Locate the cell with the specified text and output its [X, Y] center coordinate. 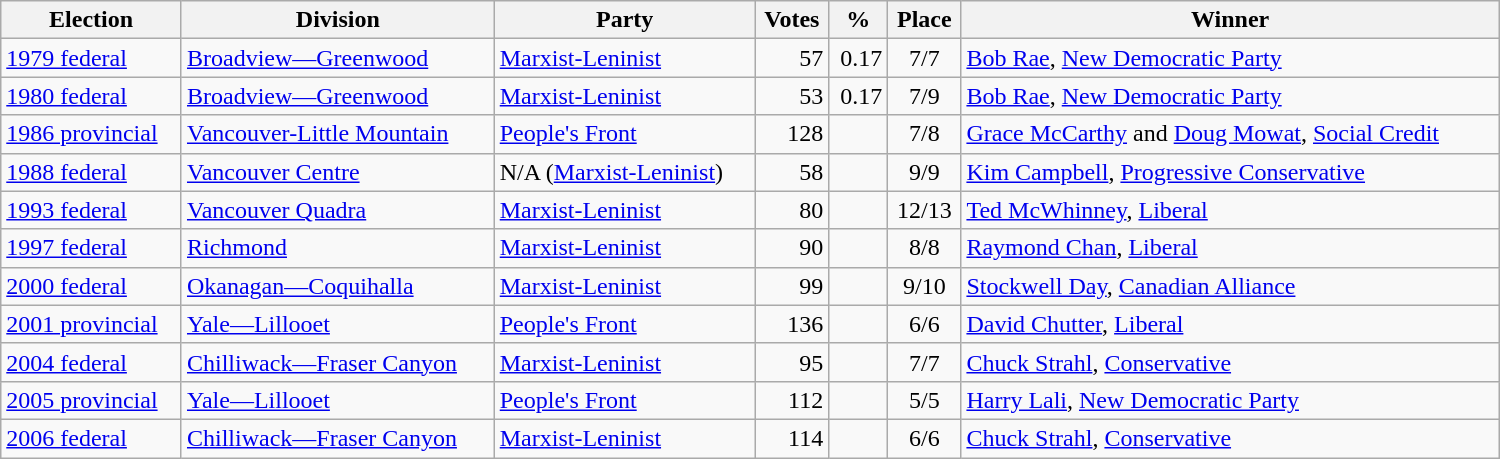
Grace McCarthy and Doug Mowat, Social Credit [1230, 134]
2004 federal [92, 362]
Harry Lali, New Democratic Party [1230, 400]
2000 federal [92, 286]
N/A (Marxist-Leninist) [624, 172]
Ted McWhinney, Liberal [1230, 210]
2006 federal [92, 438]
Place [924, 20]
1988 federal [92, 172]
David Chutter, Liberal [1230, 324]
1986 provincial [92, 134]
1980 federal [92, 96]
Stockwell Day, Canadian Alliance [1230, 286]
Division [338, 20]
114 [792, 438]
9/9 [924, 172]
112 [792, 400]
Richmond [338, 248]
2001 provincial [92, 324]
8/8 [924, 248]
Votes [792, 20]
90 [792, 248]
7/9 [924, 96]
1993 federal [92, 210]
1997 federal [92, 248]
80 [792, 210]
58 [792, 172]
12/13 [924, 210]
Winner [1230, 20]
57 [792, 58]
1979 federal [92, 58]
136 [792, 324]
Vancouver Quadra [338, 210]
% [858, 20]
2005 provincial [92, 400]
99 [792, 286]
7/8 [924, 134]
Okanagan—Coquihalla [338, 286]
53 [792, 96]
128 [792, 134]
5/5 [924, 400]
95 [792, 362]
9/10 [924, 286]
Kim Campbell, Progressive Conservative [1230, 172]
Raymond Chan, Liberal [1230, 248]
Party [624, 20]
Vancouver Centre [338, 172]
Election [92, 20]
Vancouver-Little Mountain [338, 134]
